Locate the cell with the specified text and output its [X, Y] center coordinate. 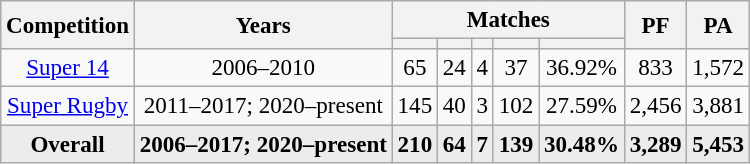
Super Rugby [68, 106]
Matches [508, 20]
3,289 [656, 144]
2006–2017; 2020–present [263, 144]
64 [455, 144]
40 [455, 106]
37 [516, 68]
Overall [68, 144]
30.48% [582, 144]
3,881 [718, 106]
27.59% [582, 106]
2006–2010 [263, 68]
PA [718, 25]
Competition [68, 25]
Years [263, 25]
145 [414, 106]
PF [656, 25]
7 [482, 144]
2,456 [656, 106]
5,453 [718, 144]
139 [516, 144]
102 [516, 106]
2011–2017; 2020–present [263, 106]
4 [482, 68]
833 [656, 68]
210 [414, 144]
Super 14 [68, 68]
65 [414, 68]
3 [482, 106]
1,572 [718, 68]
24 [455, 68]
36.92% [582, 68]
